Return the [x, y] coordinate for the center point of the cell that contains the specified text.  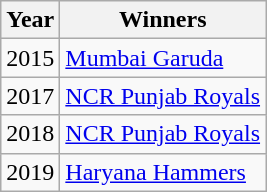
Haryana Hammers [163, 172]
Winners [163, 20]
2017 [30, 96]
2018 [30, 134]
2019 [30, 172]
Year [30, 20]
2015 [30, 58]
Mumbai Garuda [163, 58]
